Locate the cell with the specified text and output its (X, Y) center coordinate. 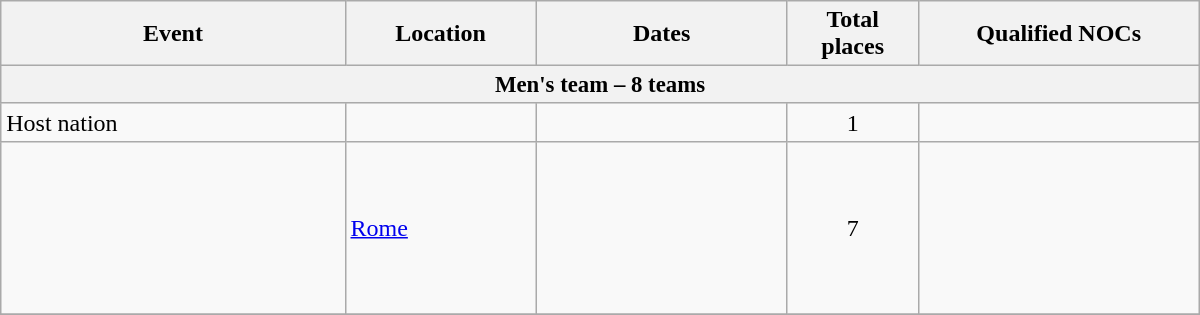
Total places (852, 34)
Qualified NOCs (1058, 34)
Men's team – 8 teams (600, 85)
1 (852, 122)
Event (173, 34)
Dates (662, 34)
Location (440, 34)
Host nation (173, 122)
7 (852, 228)
Rome (440, 228)
